Search for the cell housing the specified text and yield its [x, y] center coordinate. 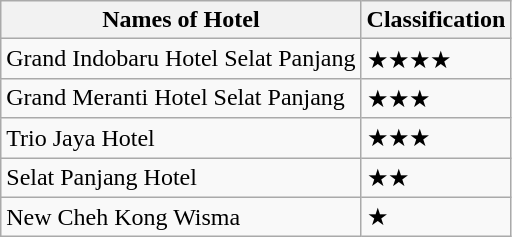
Selat Panjang Hotel [181, 178]
★ [436, 217]
Grand Indobaru Hotel Selat Panjang [181, 59]
Classification [436, 20]
Grand Meranti Hotel Selat Panjang [181, 98]
★★★★ [436, 59]
Trio Jaya Hotel [181, 138]
Names of Hotel [181, 20]
New Cheh Kong Wisma [181, 217]
★★ [436, 178]
